Detect which cell encompasses the target text, then output its [X, Y] center coordinate. 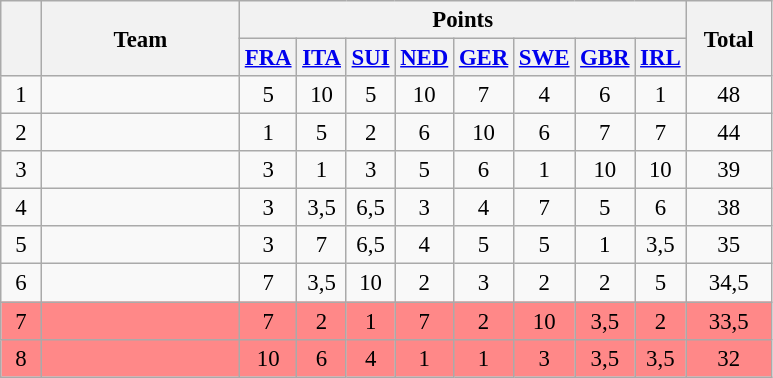
39 [729, 170]
34,5 [729, 283]
GBR [605, 58]
GER [484, 58]
35 [729, 245]
33,5 [729, 321]
IRL [660, 58]
SWE [544, 58]
Team [140, 38]
Total [729, 38]
38 [729, 208]
8 [22, 358]
44 [729, 133]
FRA [268, 58]
ITA [322, 58]
NED [424, 58]
48 [729, 95]
32 [729, 358]
SUI [370, 58]
Points [462, 20]
